Output the [X, Y] coordinate of the center of the cell containing the given text.  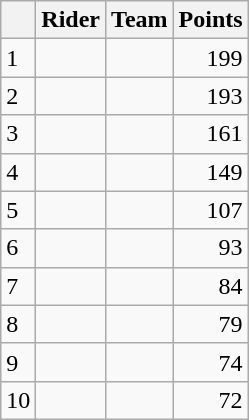
79 [210, 324]
193 [210, 96]
199 [210, 58]
84 [210, 286]
149 [210, 172]
Rider [71, 20]
4 [18, 172]
7 [18, 286]
1 [18, 58]
161 [210, 134]
6 [18, 248]
10 [18, 400]
Team [140, 20]
74 [210, 362]
2 [18, 96]
9 [18, 362]
8 [18, 324]
Points [210, 20]
5 [18, 210]
107 [210, 210]
3 [18, 134]
72 [210, 400]
93 [210, 248]
